Pinpoint the cell where the given text exists, returning its [x, y] midpoint coordinate. 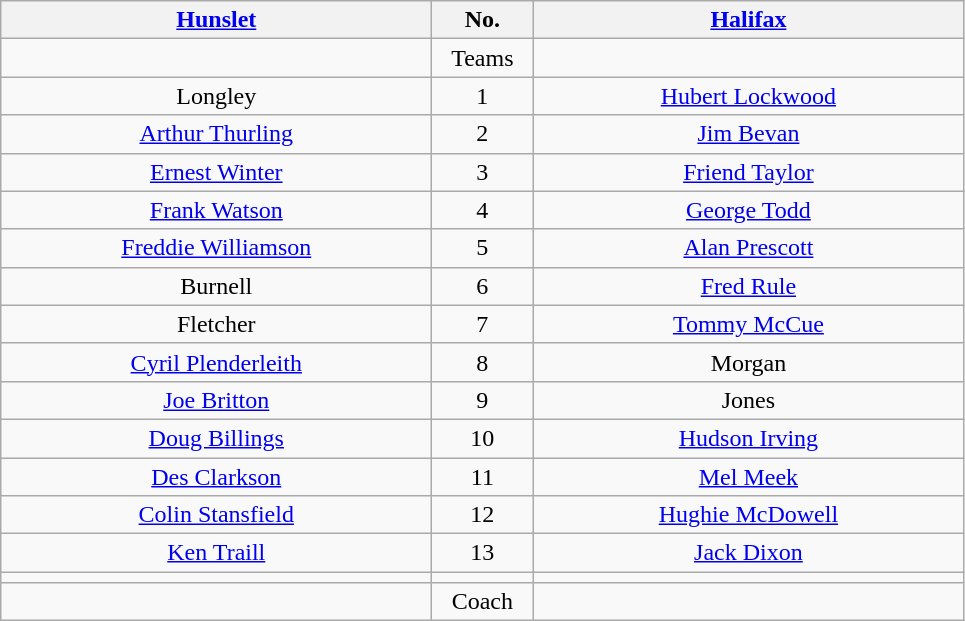
13 [482, 553]
George Todd [748, 210]
Ernest Winter [216, 172]
No. [482, 20]
Ken Traill [216, 553]
5 [482, 248]
Morgan [748, 362]
Des Clarkson [216, 477]
Arthur Thurling [216, 134]
Coach [482, 602]
4 [482, 210]
Hubert Lockwood [748, 96]
10 [482, 438]
3 [482, 172]
Tommy McCue [748, 324]
2 [482, 134]
Friend Taylor [748, 172]
Fletcher [216, 324]
1 [482, 96]
Mel Meek [748, 477]
Longley [216, 96]
Fred Rule [748, 286]
Jones [748, 400]
11 [482, 477]
Hudson Irving [748, 438]
Cyril Plenderleith [216, 362]
Hughie McDowell [748, 515]
Alan Prescott [748, 248]
6 [482, 286]
9 [482, 400]
Frank Watson [216, 210]
Joe Britton [216, 400]
8 [482, 362]
7 [482, 324]
Colin Stansfield [216, 515]
Teams [482, 58]
Hunslet [216, 20]
Halifax [748, 20]
Freddie Williamson [216, 248]
12 [482, 515]
Jim Bevan [748, 134]
Burnell [216, 286]
Doug Billings [216, 438]
Jack Dixon [748, 553]
